Output the (X, Y) coordinate of the center of the cell containing the given text.  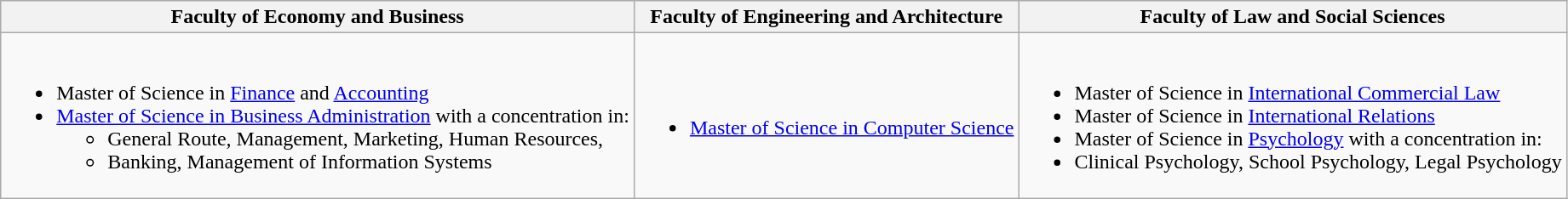
Faculty of Engineering and Architecture (826, 17)
Master of Science in Computer Science (826, 116)
Faculty of Law and Social Sciences (1293, 17)
Faculty of Economy and Business (318, 17)
